Extract the [X, Y] coordinate from the center of the cell holding the provided text.  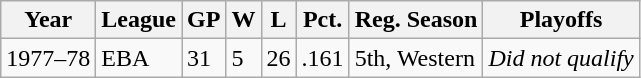
GP [204, 20]
EBA [139, 58]
Year [48, 20]
Reg. Season [416, 20]
Playoffs [561, 20]
Did not qualify [561, 58]
5th, Western [416, 58]
1977–78 [48, 58]
League [139, 20]
5 [244, 58]
L [278, 20]
31 [204, 58]
Pct. [322, 20]
W [244, 20]
26 [278, 58]
.161 [322, 58]
